For the text-containing cell, return its midpoint in [x, y] coordinate format. 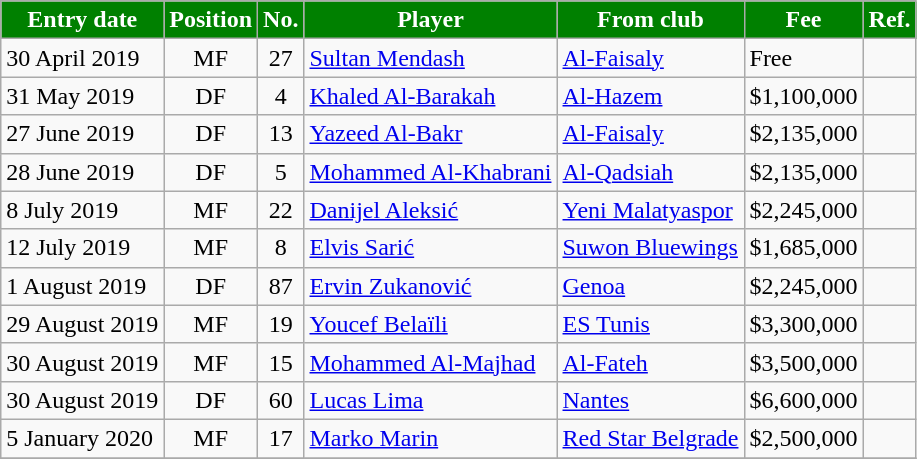
17 [281, 438]
Suwon Bluewings [650, 248]
30 April 2019 [82, 58]
Marko Marin [430, 438]
Yeni Malatyaspor [650, 210]
$2,500,000 [804, 438]
Ref. [890, 20]
Ervin Zukanović [430, 286]
Elvis Sarić [430, 248]
Player [430, 20]
ES Tunis [650, 324]
87 [281, 286]
$3,500,000 [804, 362]
31 May 2019 [82, 96]
Khaled Al-Barakah [430, 96]
Al-Hazem [650, 96]
$1,685,000 [804, 248]
22 [281, 210]
8 July 2019 [82, 210]
28 June 2019 [82, 172]
Genoa [650, 286]
$1,100,000 [804, 96]
15 [281, 362]
27 [281, 58]
Sultan Mendash [430, 58]
5 [281, 172]
No. [281, 20]
$6,600,000 [804, 400]
Fee [804, 20]
Position [211, 20]
19 [281, 324]
From club [650, 20]
Al-Fateh [650, 362]
Youcef Belaïli [430, 324]
Lucas Lima [430, 400]
$3,300,000 [804, 324]
Nantes [650, 400]
Red Star Belgrade [650, 438]
Mohammed Al-Khabrani [430, 172]
1 August 2019 [82, 286]
13 [281, 134]
60 [281, 400]
Yazeed Al-Bakr [430, 134]
4 [281, 96]
5 January 2020 [82, 438]
Al-Qadsiah [650, 172]
29 August 2019 [82, 324]
Entry date [82, 20]
12 July 2019 [82, 248]
Mohammed Al-Majhad [430, 362]
8 [281, 248]
27 June 2019 [82, 134]
Danijel Aleksić [430, 210]
Free [804, 58]
